Pinpoint the cell where the given text exists, returning its (x, y) midpoint coordinate. 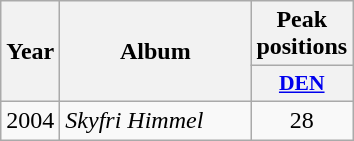
Year (30, 52)
Skyfri Himmel (156, 120)
Peak positions (302, 34)
2004 (30, 120)
28 (302, 120)
Album (156, 52)
DEN (302, 84)
